For the text-containing cell, return its midpoint in [X, Y] coordinate format. 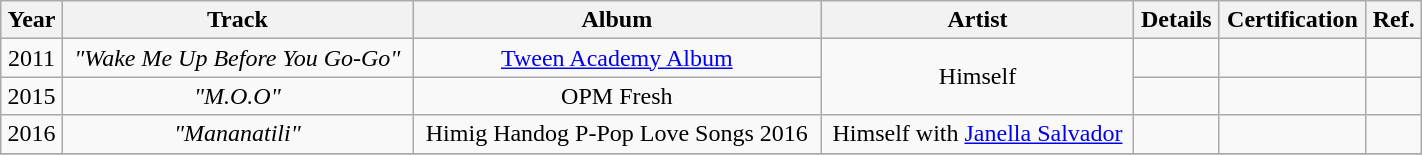
Album [618, 20]
Details [1176, 20]
Himself [978, 77]
Himig Handog P-Pop Love Songs 2016 [618, 134]
"Mananatili" [237, 134]
Himself with Janella Salvador [978, 134]
2011 [32, 58]
OPM Fresh [618, 96]
"Wake Me Up Before You Go-Go" [237, 58]
"M.O.O" [237, 96]
Artist [978, 20]
Track [237, 20]
Certification [1292, 20]
Year [32, 20]
Tween Academy Album [618, 58]
Ref. [1394, 20]
2015 [32, 96]
2016 [32, 134]
